For the text-containing cell, return its midpoint in (x, y) coordinate format. 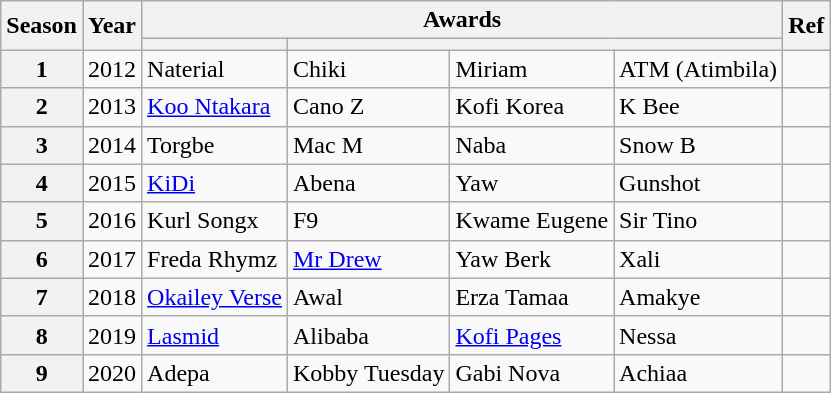
Naba (532, 145)
Lasmid (215, 335)
Amakye (698, 297)
2020 (112, 373)
2012 (112, 69)
Ref (806, 26)
Nessa (698, 335)
Kwame Eugene (532, 221)
3 (42, 145)
F9 (368, 221)
Miriam (532, 69)
Achiaa (698, 373)
Cano Z (368, 107)
2 (42, 107)
Year (112, 26)
Yaw (532, 183)
Naterial (215, 69)
Chiki (368, 69)
2017 (112, 259)
Awal (368, 297)
2015 (112, 183)
Erza Tamaa (532, 297)
2018 (112, 297)
Mr Drew (368, 259)
ATM (Atimbila) (698, 69)
Freda Rhymz (215, 259)
Koo Ntakara (215, 107)
1 (42, 69)
Yaw Berk (532, 259)
7 (42, 297)
2019 (112, 335)
8 (42, 335)
6 (42, 259)
2014 (112, 145)
2016 (112, 221)
4 (42, 183)
Torgbe (215, 145)
Gabi Nova (532, 373)
5 (42, 221)
Kofi Pages (532, 335)
Adepa (215, 373)
Mac M (368, 145)
Kurl Songx (215, 221)
K Bee (698, 107)
2013 (112, 107)
Awards (462, 20)
Kobby Tuesday (368, 373)
Sir Tino (698, 221)
Kofi Korea (532, 107)
Alibaba (368, 335)
Okailey Verse (215, 297)
9 (42, 373)
Abena (368, 183)
Xali (698, 259)
Gunshot (698, 183)
Snow B (698, 145)
Season (42, 26)
KiDi (215, 183)
